Provide the (x, y) coordinate of the cell's center where the given text is located.  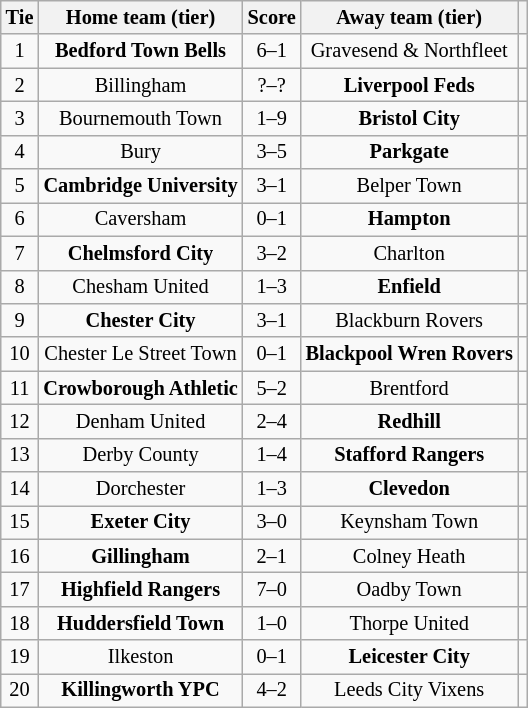
Stafford Rangers (410, 455)
5–2 (272, 388)
6 (20, 219)
Gravesend & Northfleet (410, 51)
9 (20, 320)
Dorchester (140, 489)
16 (20, 556)
1 (20, 51)
Killingworth YPC (140, 690)
20 (20, 690)
11 (20, 388)
14 (20, 489)
Bedford Town Bells (140, 51)
Cambridge University (140, 186)
3–0 (272, 522)
Redhill (410, 421)
12 (20, 421)
Billingham (140, 85)
Enfield (410, 287)
Caversham (140, 219)
Bury (140, 152)
Ilkeston (140, 657)
3–5 (272, 152)
Away team (tier) (410, 17)
19 (20, 657)
Thorpe United (410, 623)
Charlton (410, 253)
Gillingham (140, 556)
Parkgate (410, 152)
8 (20, 287)
Leeds City Vixens (410, 690)
17 (20, 589)
Oadby Town (410, 589)
7 (20, 253)
Clevedon (410, 489)
4 (20, 152)
2–1 (272, 556)
3–2 (272, 253)
6–1 (272, 51)
7–0 (272, 589)
1–9 (272, 118)
Chester City (140, 320)
18 (20, 623)
Home team (tier) (140, 17)
1–4 (272, 455)
Exeter City (140, 522)
Bournemouth Town (140, 118)
Huddersfield Town (140, 623)
?–? (272, 85)
Chelmsford City (140, 253)
Derby County (140, 455)
3 (20, 118)
Brentford (410, 388)
Blackpool Wren Rovers (410, 354)
Blackburn Rovers (410, 320)
Highfield Rangers (140, 589)
1–0 (272, 623)
Score (272, 17)
Chester Le Street Town (140, 354)
2 (20, 85)
Colney Heath (410, 556)
13 (20, 455)
15 (20, 522)
Tie (20, 17)
Belper Town (410, 186)
Chesham United (140, 287)
Bristol City (410, 118)
2–4 (272, 421)
4–2 (272, 690)
Hampton (410, 219)
Leicester City (410, 657)
5 (20, 186)
Denham United (140, 421)
10 (20, 354)
Crowborough Athletic (140, 388)
Liverpool Feds (410, 85)
Keynsham Town (410, 522)
